Provide the [x, y] coordinate of the cell's center where the given text is located.  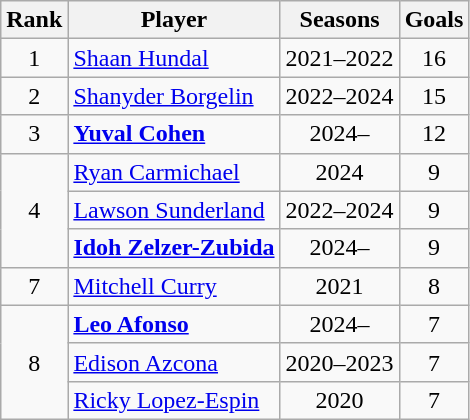
16 [434, 58]
2 [34, 96]
Goals [434, 20]
Player [174, 20]
Shanyder Borgelin [174, 96]
2024 [340, 172]
4 [34, 210]
2020 [340, 400]
Ricky Lopez-Espin [174, 400]
3 [34, 134]
Seasons [340, 20]
2021–2022 [340, 58]
Idoh Zelzer-Zubida [174, 248]
Lawson Sunderland [174, 210]
Ryan Carmichael [174, 172]
1 [34, 58]
15 [434, 96]
Yuval Cohen [174, 134]
2021 [340, 286]
Rank [34, 20]
Shaan Hundal [174, 58]
Edison Azcona [174, 362]
Mitchell Curry [174, 286]
2020–2023 [340, 362]
Leo Afonso [174, 324]
12 [434, 134]
